Determine the [X, Y] coordinate at the center of the cell enclosing the given text.  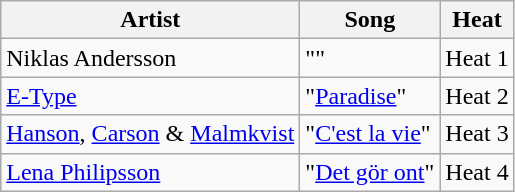
"C'est la vie" [370, 134]
"Det gör ont" [370, 172]
Heat [477, 20]
Heat 4 [477, 172]
"" [370, 58]
"Paradise" [370, 96]
Heat 3 [477, 134]
Hanson, Carson & Malmkvist [150, 134]
Heat 2 [477, 96]
Niklas Andersson [150, 58]
Song [370, 20]
E-Type [150, 96]
Heat 1 [477, 58]
Lena Philipsson [150, 172]
Artist [150, 20]
